Identify which cell holds the provided text, then report its [X, Y] central coordinate. 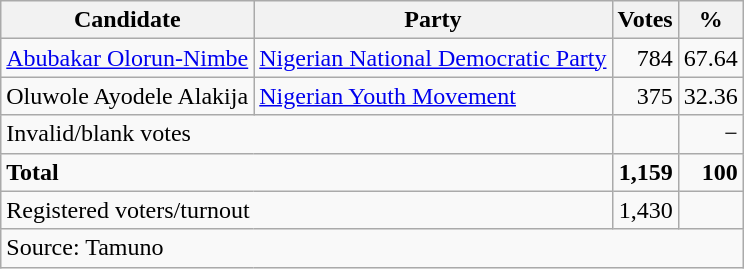
32.36 [710, 96]
1,159 [645, 172]
1,430 [645, 210]
Nigerian Youth Movement [433, 96]
Votes [645, 20]
Candidate [128, 20]
Registered voters/turnout [306, 210]
Source: Tamuno [372, 248]
67.64 [710, 58]
Party [433, 20]
− [710, 134]
Oluwole Ayodele Alakija [128, 96]
784 [645, 58]
375 [645, 96]
Total [306, 172]
100 [710, 172]
% [710, 20]
Abubakar Olorun-Nimbe [128, 58]
Nigerian National Democratic Party [433, 58]
Invalid/blank votes [306, 134]
